Capture the cell that displays the provided text and extract its (x, y) central coordinate. 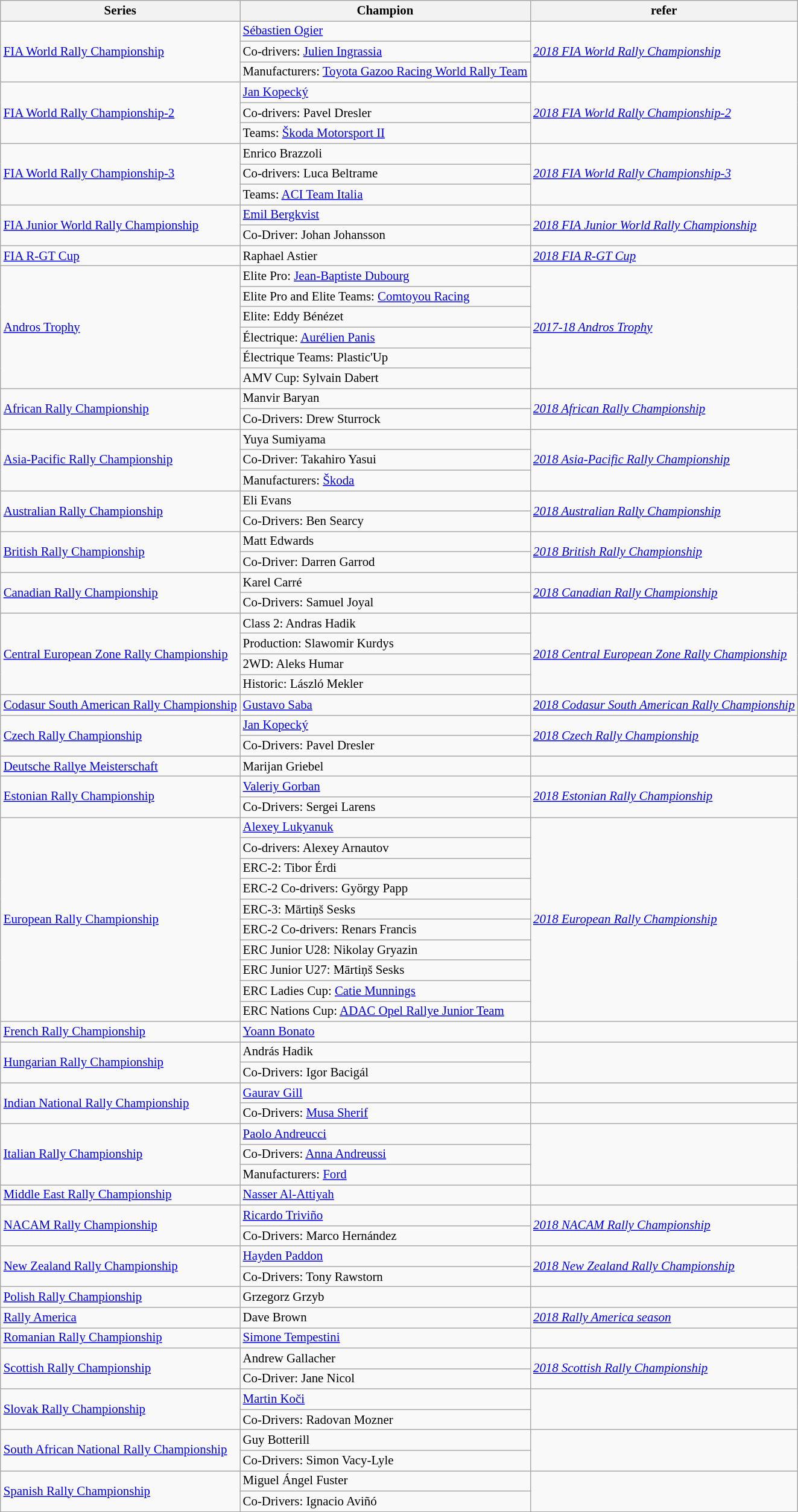
Co-Drivers: Anna Andreussi (385, 1154)
ERC-2: Tibor Érdi (385, 868)
Middle East Rally Championship (121, 1195)
Historic: László Mekler (385, 685)
Co-Drivers: Sergei Larens (385, 807)
Andrew Gallacher (385, 1358)
Indian National Rally Championship (121, 1103)
Matt Edwards (385, 542)
Co-Drivers: Ben Searcy (385, 521)
European Rally Championship (121, 919)
NACAM Rally Championship (121, 1225)
Co-Drivers: Samuel Joyal (385, 603)
2017-18 Andros Trophy (663, 327)
New Zealand Rally Championship (121, 1266)
Dave Brown (385, 1318)
Canadian Rally Championship (121, 592)
2018 FIA World Rally Championship-3 (663, 174)
FIA R-GT Cup (121, 256)
2018 Estonian Rally Championship (663, 797)
ERC-2 Co-drivers: Renars Francis (385, 930)
ERC Junior U28: Nikolay Gryazin (385, 950)
Co-Drivers: Simon Vacy-Lyle (385, 1461)
Polish Rally Championship (121, 1297)
Raphael Astier (385, 256)
Alexey Lukyanuk (385, 827)
Co-Drivers: Pavel Dresler (385, 746)
Manufacturers: Ford (385, 1175)
Australian Rally Championship (121, 511)
Co-drivers: Alexey Arnautov (385, 848)
2018 FIA World Rally Championship-2 (663, 113)
Eli Evans (385, 501)
ERC-3: Mārtiņš Sesks (385, 909)
South African National Rally Championship (121, 1450)
Valeriy Gorban (385, 787)
2018 Central European Zone Rally Championship (663, 654)
Production: Slawomir Kurdys (385, 644)
Co-drivers: Pavel Dresler (385, 113)
Grzegorz Grzyb (385, 1297)
Nasser Al-Attiyah (385, 1195)
2018 Rally America season (663, 1318)
Co-Driver: Darren Garrod (385, 562)
Class 2: Andras Hadik (385, 623)
Czech Rally Championship (121, 735)
Emil Bergkvist (385, 215)
Enrico Brazzoli (385, 154)
Électrique: Aurélien Panis (385, 337)
Simone Tempestini (385, 1338)
2018 NACAM Rally Championship (663, 1225)
African Rally Championship (121, 409)
Spanish Rally Championship (121, 1491)
Asia-Pacific Rally Championship (121, 460)
Co-Driver: Johan Johansson (385, 235)
Slovak Rally Championship (121, 1409)
Teams: Škoda Motorsport II (385, 133)
Co-Driver: Takahiro Yasui (385, 460)
Ricardo Triviño (385, 1215)
French Rally Championship (121, 1032)
Hayden Paddon (385, 1256)
Guy Botterill (385, 1440)
Martin Koči (385, 1399)
FIA World Rally Championship (121, 51)
Co-Drivers: Igor Bacigál (385, 1073)
Yoann Bonato (385, 1032)
2018 Asia-Pacific Rally Championship (663, 460)
Électrique Teams: Plastic'Up (385, 358)
FIA World Rally Championship-3 (121, 174)
Codasur South American Rally Championship (121, 705)
2018 Codasur South American Rally Championship (663, 705)
2018 FIA World Rally Championship (663, 51)
Elite Pro and Elite Teams: Comtoyou Racing (385, 296)
Champion (385, 11)
Miguel Ángel Fuster (385, 1481)
2018 European Rally Championship (663, 919)
Co-Drivers: Drew Sturrock (385, 419)
refer (663, 11)
FIA World Rally Championship-2 (121, 113)
2WD: Aleks Humar (385, 664)
Gaurav Gill (385, 1093)
Marijan Griebel (385, 766)
Deutsche Rallye Meisterschaft (121, 766)
Central European Zone Rally Championship (121, 654)
Co-drivers: Julien Ingrassia (385, 51)
Co-Drivers: Radovan Mozner (385, 1420)
Rally America (121, 1318)
Teams: ACI Team Italia (385, 194)
2018 Scottish Rally Championship (663, 1368)
Paolo Andreucci (385, 1134)
Co-Drivers: Tony Rawstorn (385, 1277)
Hungarian Rally Championship (121, 1063)
Co-Drivers: Marco Hernández (385, 1236)
Co-Driver: Jane Nicol (385, 1379)
FIA Junior World Rally Championship (121, 225)
2018 Canadian Rally Championship (663, 592)
2018 African Rally Championship (663, 409)
Italian Rally Championship (121, 1154)
2018 British Rally Championship (663, 552)
Co-Drivers: Ignacio Aviñó (385, 1501)
Co-drivers: Luca Beltrame (385, 174)
Scottish Rally Championship (121, 1368)
ERC-2 Co-drivers: György Papp (385, 889)
Romanian Rally Championship (121, 1338)
AMV Cup: Sylvain Dabert (385, 378)
Elite: Eddy Bénézet (385, 317)
ERC Junior U27: Mārtiņš Sesks (385, 970)
2018 New Zealand Rally Championship (663, 1266)
Elite Pro: Jean-Baptiste Dubourg (385, 276)
2018 Czech Rally Championship (663, 735)
Yuya Sumiyama (385, 439)
2018 FIA R-GT Cup (663, 256)
Manufacturers: Škoda (385, 480)
British Rally Championship (121, 552)
2018 Australian Rally Championship (663, 511)
Estonian Rally Championship (121, 797)
Manufacturers: Toyota Gazoo Racing World Rally Team (385, 72)
2018 FIA Junior World Rally Championship (663, 225)
ERC Ladies Cup: Catie Munnings (385, 991)
Co-Drivers: Musa Sherif (385, 1113)
ERC Nations Cup: ADAC Opel Rallye Junior Team (385, 1011)
Sébastien Ogier (385, 31)
Andros Trophy (121, 327)
Manvir Baryan (385, 399)
András Hadik (385, 1052)
Karel Carré (385, 582)
Series (121, 11)
Gustavo Saba (385, 705)
